Identify which cell holds the provided text, then report its [X, Y] central coordinate. 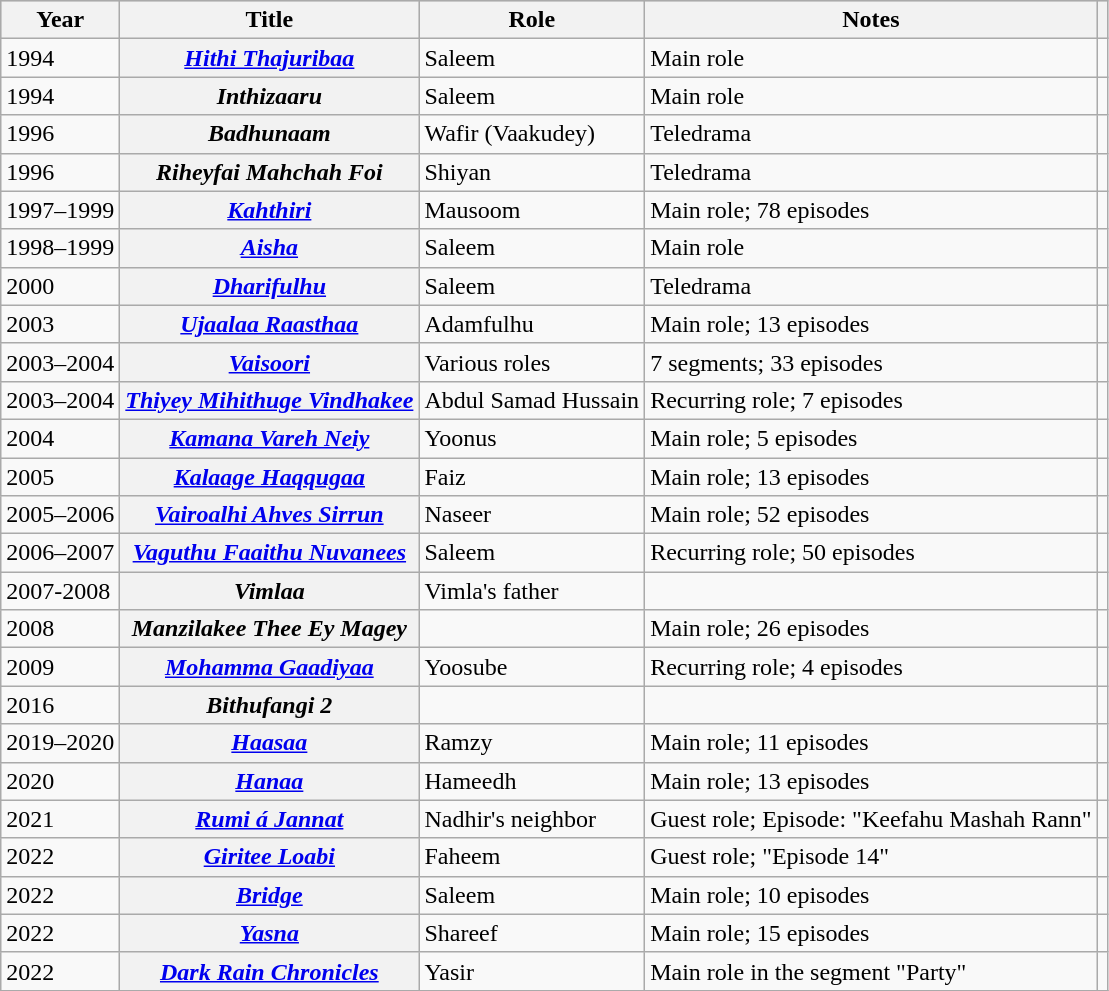
Dharifulhu [270, 286]
Riheyfai Mahchah Foi [270, 172]
Hameedh [532, 781]
Guest role; Episode: "Keefahu Mashah Rann" [872, 819]
Main role; 78 episodes [872, 210]
Faiz [532, 477]
2006–2007 [60, 553]
Badhunaam [270, 134]
7 segments; 33 episodes [872, 362]
Hithi Thajuribaa [270, 58]
Adamfulhu [532, 324]
2007-2008 [60, 591]
Haasaa [270, 743]
Manzilakee Thee Ey Magey [270, 629]
Yoosube [532, 667]
2021 [60, 819]
Bridge [270, 895]
Vimla's father [532, 591]
Vimlaa [270, 591]
Aisha [270, 248]
Bithufangi 2 [270, 705]
Main role in the segment "Party" [872, 971]
Recurring role; 4 episodes [872, 667]
Giritee Loabi [270, 857]
Dark Rain Chronicles [270, 971]
Main role; 26 episodes [872, 629]
1997–1999 [60, 210]
Main role; 15 episodes [872, 933]
2020 [60, 781]
2004 [60, 438]
Vaisoori [270, 362]
Yoonus [532, 438]
Inthizaaru [270, 96]
Title [270, 20]
Main role; 52 episodes [872, 515]
Ramzy [532, 743]
Rumi á Jannat [270, 819]
2003 [60, 324]
2005 [60, 477]
Naseer [532, 515]
1998–1999 [60, 248]
Yasna [270, 933]
Nadhir's neighbor [532, 819]
Wafir (Vaakudey) [532, 134]
2000 [60, 286]
Year [60, 20]
Faheem [532, 857]
Hanaa [270, 781]
Abdul Samad Hussain [532, 400]
Vairoalhi Ahves Sirrun [270, 515]
Vaguthu Faaithu Nuvanees [270, 553]
Mausoom [532, 210]
2008 [60, 629]
Shiyan [532, 172]
Thiyey Mihithuge Vindhakee [270, 400]
Yasir [532, 971]
Ujaalaa Raasthaa [270, 324]
2009 [60, 667]
Mohamma Gaadiyaa [270, 667]
Shareef [532, 933]
Kalaage Haqqugaa [270, 477]
2016 [60, 705]
2019–2020 [60, 743]
Recurring role; 7 episodes [872, 400]
Guest role; "Episode 14" [872, 857]
Main role; 10 episodes [872, 895]
Recurring role; 50 episodes [872, 553]
Kahthiri [270, 210]
Main role; 11 episodes [872, 743]
Main role; 5 episodes [872, 438]
Various roles [532, 362]
Kamana Vareh Neiy [270, 438]
2005–2006 [60, 515]
Role [532, 20]
Notes [872, 20]
